For the text-containing cell, return its midpoint in (x, y) coordinate format. 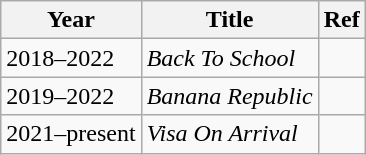
Year (71, 20)
2019–2022 (71, 96)
Title (230, 20)
Visa On Arrival (230, 134)
Ref (342, 20)
2018–2022 (71, 58)
2021–present (71, 134)
Back To School (230, 58)
Banana Republic (230, 96)
